For the text-containing cell, return its midpoint in (x, y) coordinate format. 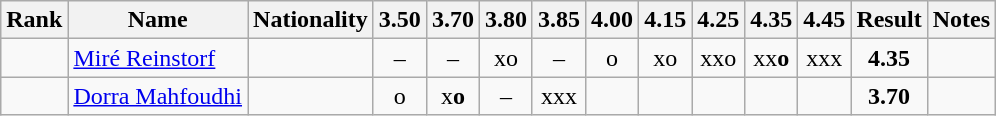
Nationality (311, 20)
Result (889, 20)
Rank (34, 20)
3.80 (506, 20)
Notes (961, 20)
Dorra Mahfoudhi (158, 96)
3.85 (558, 20)
3.50 (400, 20)
4.00 (612, 20)
4.15 (666, 20)
4.25 (718, 20)
Miré Reinstorf (158, 58)
4.45 (824, 20)
Name (158, 20)
